Search for the cell housing the specified text and yield its [x, y] center coordinate. 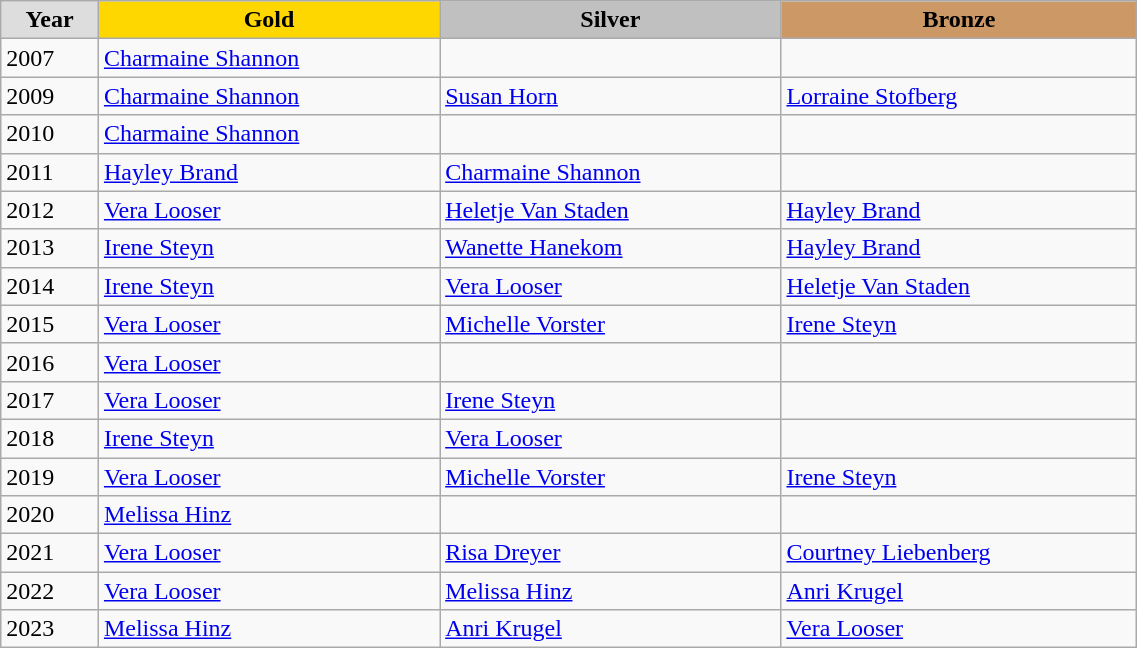
2013 [50, 248]
2011 [50, 172]
2022 [50, 591]
2015 [50, 324]
Lorraine Stofberg [959, 96]
Risa Dreyer [610, 553]
Wanette Hanekom [610, 248]
2023 [50, 629]
2019 [50, 477]
2014 [50, 286]
2018 [50, 438]
2021 [50, 553]
2017 [50, 400]
Gold [268, 20]
Bronze [959, 20]
2010 [50, 134]
2009 [50, 96]
2020 [50, 515]
Courtney Liebenberg [959, 553]
Susan Horn [610, 96]
2007 [50, 58]
2016 [50, 362]
Year [50, 20]
Silver [610, 20]
2012 [50, 210]
